Capture the cell that displays the provided text and extract its [X, Y] central coordinate. 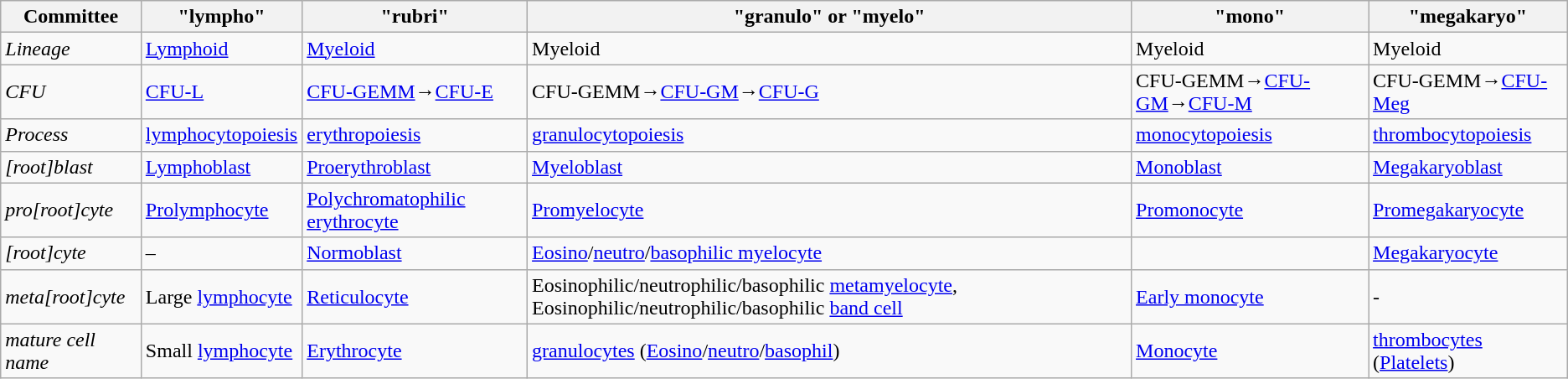
Normoblast [415, 253]
Erythrocyte [415, 350]
lymphocytopoiesis [221, 135]
CFU-GEMM→CFU-Meg [1468, 92]
monocytopoiesis [1250, 135]
Lymphoblast [221, 167]
CFU-GEMM→CFU-E [415, 92]
thrombocytopoiesis [1468, 135]
Monoblast [1250, 167]
Eosino/neutro/basophilic myelocyte [829, 253]
"megakaryo" [1468, 17]
Lymphoid [221, 49]
– [221, 253]
Megakaryocyte [1468, 253]
Proerythroblast [415, 167]
erythropoiesis [415, 135]
- [1468, 297]
CFU [71, 92]
[root]blast [71, 167]
CFU-GEMM→CFU-GM→CFU-M [1250, 92]
Monocyte [1250, 350]
Reticulocyte [415, 297]
mature cell name [71, 350]
pro[root]cyte [71, 210]
CFU-L [221, 92]
Promonocyte [1250, 210]
"mono" [1250, 17]
Early monocyte [1250, 297]
Promyelocyte [829, 210]
Prolymphocyte [221, 210]
Myeloblast [829, 167]
"rubri" [415, 17]
Lineage [71, 49]
[root]cyte [71, 253]
Small lymphocyte [221, 350]
CFU-GEMM→CFU-GM→CFU-G [829, 92]
"granulo" or "myelo" [829, 17]
"lympho" [221, 17]
granulocytopoiesis [829, 135]
thrombocytes (Platelets) [1468, 350]
Process [71, 135]
Committee [71, 17]
Eosinophilic/neutrophilic/basophilic metamyelocyte, Eosinophilic/neutrophilic/basophilic band cell [829, 297]
Large lymphocyte [221, 297]
meta[root]cyte [71, 297]
Promegakaryocyte [1468, 210]
Megakaryoblast [1468, 167]
Polychromatophilic erythrocyte [415, 210]
granulocytes (Eosino/neutro/basophil) [829, 350]
